Provide the [X, Y] coordinate of the cell's center where the given text is located.  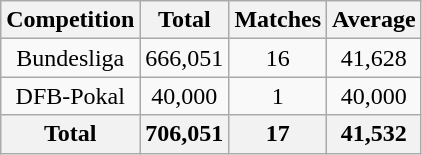
16 [278, 58]
17 [278, 134]
1 [278, 96]
Matches [278, 20]
706,051 [184, 134]
DFB-Pokal [70, 96]
666,051 [184, 58]
Competition [70, 20]
Bundesliga [70, 58]
Average [374, 20]
41,532 [374, 134]
41,628 [374, 58]
